Search for the cell housing the specified text and yield its (x, y) center coordinate. 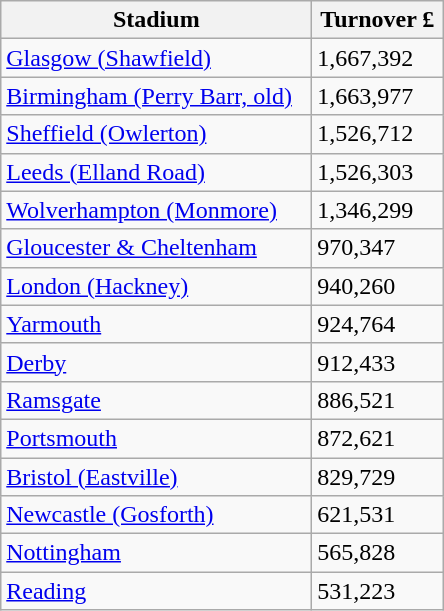
Nottingham (156, 553)
Gloucester & Cheltenham (156, 248)
621,531 (378, 515)
Derby (156, 362)
1,663,977 (378, 96)
1,526,303 (378, 172)
Turnover £ (378, 20)
Wolverhampton (Monmore) (156, 210)
Ramsgate (156, 400)
London (Hackney) (156, 286)
829,729 (378, 477)
Leeds (Elland Road) (156, 172)
Newcastle (Gosforth) (156, 515)
531,223 (378, 591)
1,526,712 (378, 134)
886,521 (378, 400)
Bristol (Eastville) (156, 477)
940,260 (378, 286)
Birmingham (Perry Barr, old) (156, 96)
Stadium (156, 20)
Reading (156, 591)
872,621 (378, 438)
912,433 (378, 362)
Sheffield (Owlerton) (156, 134)
970,347 (378, 248)
1,667,392 (378, 58)
Yarmouth (156, 324)
1,346,299 (378, 210)
924,764 (378, 324)
565,828 (378, 553)
Glasgow (Shawfield) (156, 58)
Portsmouth (156, 438)
